Identify which cell holds the provided text, then report its [X, Y] central coordinate. 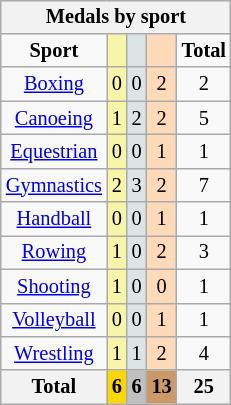
13 [162, 387]
5 [204, 118]
7 [204, 185]
Boxing [54, 84]
4 [204, 354]
Medals by sport [116, 17]
Wrestling [54, 354]
Sport [54, 51]
Canoeing [54, 118]
Shooting [54, 286]
Equestrian [54, 152]
Gymnastics [54, 185]
Handball [54, 219]
Volleyball [54, 320]
25 [204, 387]
Rowing [54, 253]
